From the cell containing the given text, extract its center point as [X, Y] coordinate. 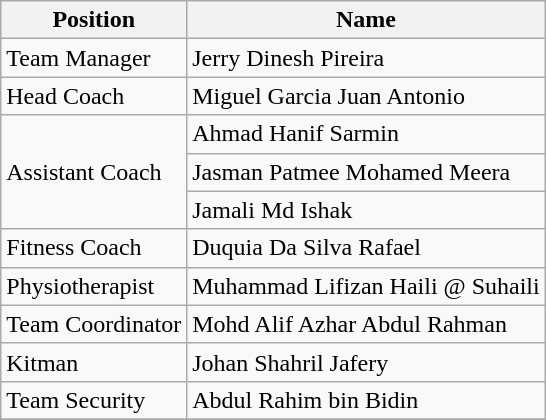
Muhammad Lifizan Haili @ Suhaili [366, 286]
Duquia Da Silva Rafael [366, 248]
Jasman Patmee Mohamed Meera [366, 172]
Fitness Coach [94, 248]
Position [94, 20]
Jamali Md Ishak [366, 210]
Team Manager [94, 58]
Assistant Coach [94, 172]
Abdul Rahim bin Bidin [366, 400]
Physiotherapist [94, 286]
Kitman [94, 362]
Team Security [94, 400]
Head Coach [94, 96]
Ahmad Hanif Sarmin [366, 134]
Name [366, 20]
Team Coordinator [94, 324]
Johan Shahril Jafery [366, 362]
Mohd Alif Azhar Abdul Rahman [366, 324]
Jerry Dinesh Pireira [366, 58]
Miguel Garcia Juan Antonio [366, 96]
